From the cell containing the given text, extract its center point as (x, y) coordinate. 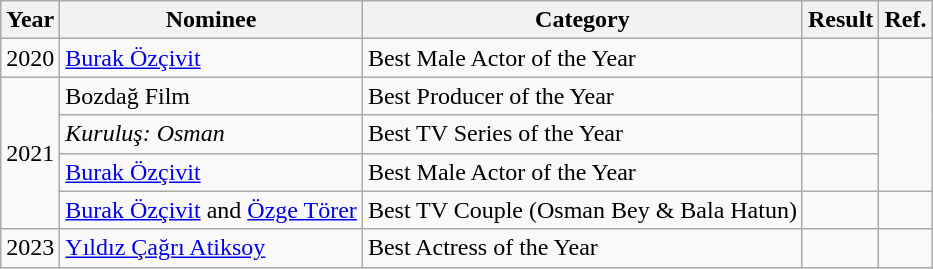
Best TV Series of the Year (582, 134)
Yıldız Çağrı Atiksoy (212, 248)
Result (840, 20)
2020 (30, 58)
Kuruluş: Osman (212, 134)
Best TV Couple (Osman Bey & Bala Hatun) (582, 210)
Best Actress of the Year (582, 248)
Year (30, 20)
Ref. (906, 20)
Nominee (212, 20)
Best Producer of the Year (582, 96)
2023 (30, 248)
2021 (30, 153)
Category (582, 20)
Bozdağ Film (212, 96)
Burak Özçivit and Özge Törer (212, 210)
